Extract the (x, y) coordinate from the center of the cell holding the provided text.  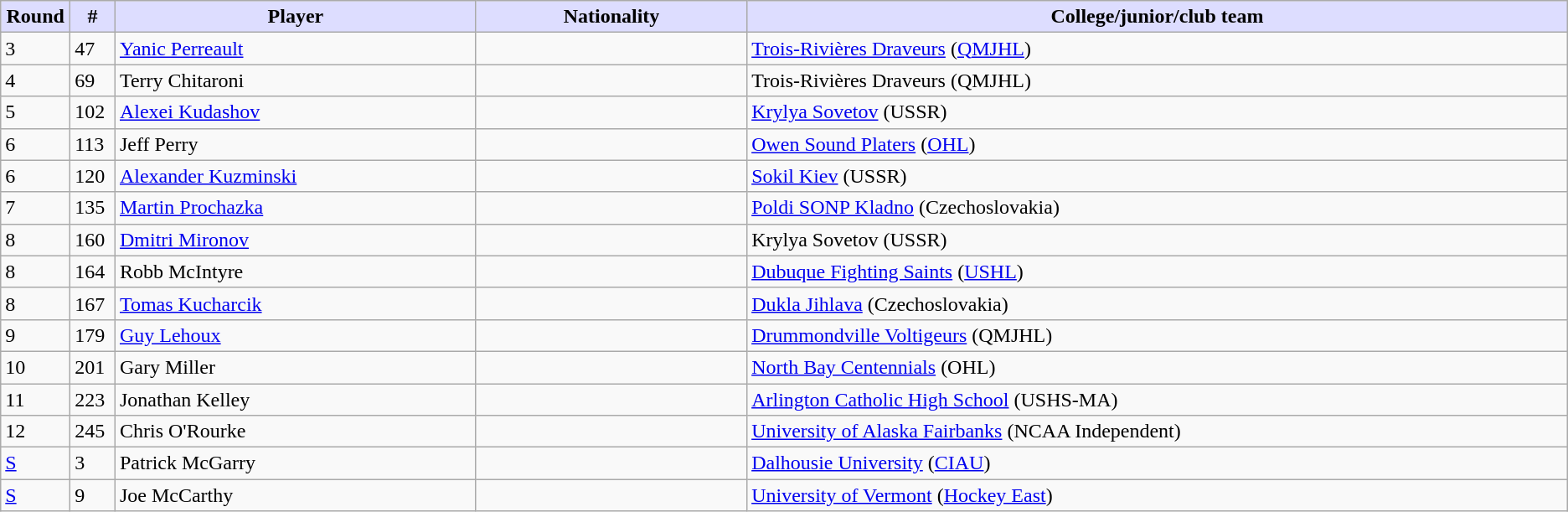
Jonathan Kelley (295, 400)
Dmitri Mironov (295, 240)
Joe McCarthy (295, 495)
North Bay Centennials (OHL) (1158, 367)
135 (93, 208)
# (93, 17)
164 (93, 272)
Jeff Perry (295, 144)
Owen Sound Platers (OHL) (1158, 144)
Nationality (611, 17)
University of Alaska Fairbanks (NCAA Independent) (1158, 432)
Yanic Perreault (295, 49)
Alexander Kuzminski (295, 176)
Chris O'Rourke (295, 432)
Tomas Kucharcik (295, 303)
120 (93, 176)
167 (93, 303)
Poldi SONP Kladno (Czechoslovakia) (1158, 208)
Robb McIntyre (295, 272)
Drummondville Voltigeurs (QMJHL) (1158, 335)
7 (35, 208)
Martin Prochazka (295, 208)
College/junior/club team (1158, 17)
Player (295, 17)
102 (93, 112)
Terry Chitaroni (295, 80)
5 (35, 112)
12 (35, 432)
10 (35, 367)
Arlington Catholic High School (USHS-MA) (1158, 400)
4 (35, 80)
Dukla Jihlava (Czechoslovakia) (1158, 303)
223 (93, 400)
Alexei Kudashov (295, 112)
Dalhousie University (CIAU) (1158, 463)
Round (35, 17)
47 (93, 49)
201 (93, 367)
University of Vermont (Hockey East) (1158, 495)
160 (93, 240)
69 (93, 80)
179 (93, 335)
Gary Miller (295, 367)
Sokil Kiev (USSR) (1158, 176)
Dubuque Fighting Saints (USHL) (1158, 272)
Patrick McGarry (295, 463)
245 (93, 432)
Guy Lehoux (295, 335)
11 (35, 400)
113 (93, 144)
